Return (x, y) of the center of cell containing provided text 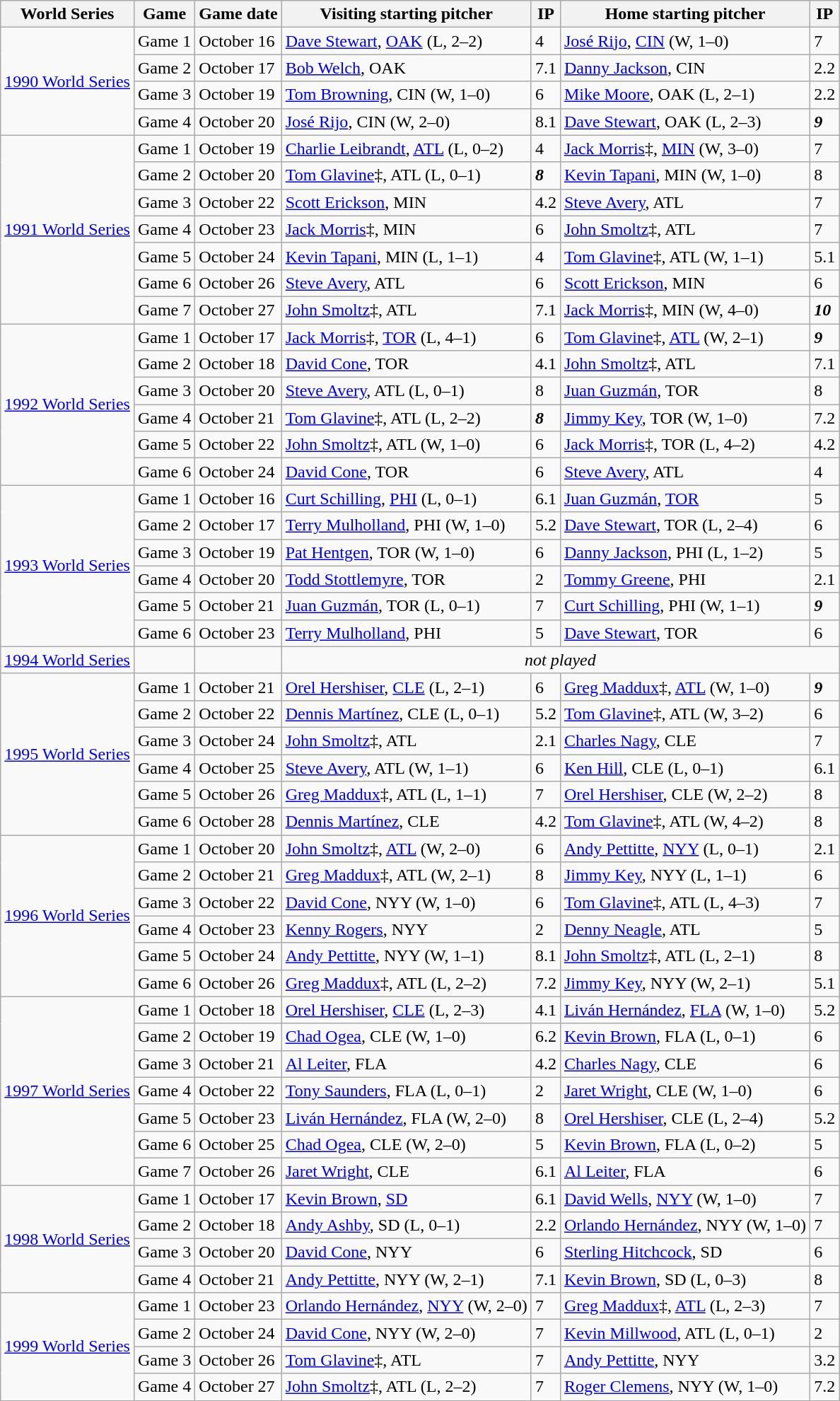
Jaret Wright, CLE (W, 1–0) (684, 1091)
Jimmy Key, NYY (L, 1–1) (684, 876)
Tom Glavine‡, ATL (W, 1–1) (684, 256)
1998 World Series (68, 1239)
Curt Schilling, PHI (W, 1–1) (684, 606)
Terry Mulholland, PHI (406, 633)
Liván Hernández, FLA (W, 1–0) (684, 1010)
Dave Stewart, TOR (684, 633)
6.2 (546, 1037)
Juan Guzmán, TOR (L, 0–1) (406, 606)
1991 World Series (68, 229)
Orel Hershiser, CLE (L, 2–1) (406, 687)
Kevin Tapani, MIN (L, 1–1) (406, 256)
Tom Glavine‡, ATL (406, 1360)
Andy Pettitte, NYY (W, 1–1) (406, 956)
Tony Saunders, FLA (L, 0–1) (406, 1091)
Tom Glavine‡, ATL (L, 0–1) (406, 175)
Jack Morris‡, TOR (L, 4–2) (684, 445)
Kevin Brown, SD (406, 1199)
1997 World Series (68, 1091)
José Rijo, CIN (W, 1–0) (684, 41)
Danny Jackson, PHI (L, 1–2) (684, 552)
Tom Glavine‡, ATL (L, 2–2) (406, 418)
Tom Browning, CIN (W, 1–0) (406, 95)
Jack Morris‡, TOR (L, 4–1) (406, 337)
1996 World Series (68, 916)
1992 World Series (68, 405)
David Cone, NYY (W, 2–0) (406, 1333)
Tom Glavine‡, ATL (W, 3–2) (684, 714)
Jack Morris‡, MIN (W, 4–0) (684, 310)
World Series (68, 14)
Kevin Brown, FLA (L, 0–2) (684, 1144)
Jaret Wright, CLE (406, 1171)
Chad Ogea, CLE (W, 2–0) (406, 1144)
Kevin Brown, FLA (L, 0–1) (684, 1037)
John Smoltz‡, ATL (L, 2–2) (406, 1387)
not played (560, 660)
José Rijo, CIN (W, 2–0) (406, 122)
Mike Moore, OAK (L, 2–1) (684, 95)
Orlando Hernández, NYY (W, 2–0) (406, 1306)
Dave Stewart, OAK (L, 2–2) (406, 41)
Jack Morris‡, MIN (406, 229)
1995 World Series (68, 754)
Roger Clemens, NYY (W, 1–0) (684, 1387)
Tommy Greene, PHI (684, 579)
Andy Pettitte, NYY (W, 2–1) (406, 1279)
John Smoltz‡, ATL (W, 2–0) (406, 849)
Kevin Brown, SD (L, 0–3) (684, 1279)
Steve Avery, ATL (L, 0–1) (406, 391)
Chad Ogea, CLE (W, 1–0) (406, 1037)
Game (164, 14)
Kenny Rogers, NYY (406, 929)
David Cone, NYY (406, 1252)
Jack Morris‡, MIN (W, 3–0) (684, 149)
Curt Schilling, PHI (L, 0–1) (406, 499)
Kevin Tapani, MIN (W, 1–0) (684, 175)
Dave Stewart, TOR (L, 2–4) (684, 525)
Todd Stottlemyre, TOR (406, 579)
1994 World Series (68, 660)
Orlando Hernández, NYY (W, 1–0) (684, 1226)
Visiting starting pitcher (406, 14)
Steve Avery, ATL (W, 1–1) (406, 767)
1999 World Series (68, 1347)
Dennis Martínez, CLE (L, 0–1) (406, 714)
Bob Welch, OAK (406, 68)
Andy Ashby, SD (L, 0–1) (406, 1226)
Orel Hershiser, CLE (L, 2–4) (684, 1117)
3.2 (824, 1360)
Andy Pettitte, NYY (L, 0–1) (684, 849)
Pat Hentgen, TOR (W, 1–0) (406, 552)
Jimmy Key, TOR (W, 1–0) (684, 418)
John Smoltz‡, ATL (W, 1–0) (406, 445)
Jimmy Key, NYY (W, 2–1) (684, 983)
Liván Hernández, FLA (W, 2–0) (406, 1117)
David Cone, NYY (W, 1–0) (406, 902)
Game date (238, 14)
Greg Maddux‡, ATL (W, 1–0) (684, 687)
October 28 (238, 822)
Orel Hershiser, CLE (L, 2–3) (406, 1010)
Dave Stewart, OAK (L, 2–3) (684, 122)
Orel Hershiser, CLE (W, 2–2) (684, 795)
Danny Jackson, CIN (684, 68)
John Smoltz‡, ATL (L, 2–1) (684, 956)
Charlie Leibrandt, ATL (L, 0–2) (406, 149)
Greg Maddux‡, ATL (L, 1–1) (406, 795)
Kevin Millwood, ATL (L, 0–1) (684, 1333)
Ken Hill, CLE (L, 0–1) (684, 767)
David Wells, NYY (W, 1–0) (684, 1199)
1990 World Series (68, 81)
1993 World Series (68, 566)
Terry Mulholland, PHI (W, 1–0) (406, 525)
Home starting pitcher (684, 14)
Dennis Martínez, CLE (406, 822)
Denny Neagle, ATL (684, 929)
Greg Maddux‡, ATL (W, 2–1) (406, 876)
10 (824, 310)
Tom Glavine‡, ATL (W, 4–2) (684, 822)
Greg Maddux‡, ATL (L, 2–3) (684, 1306)
Tom Glavine‡, ATL (L, 4–3) (684, 902)
Sterling Hitchcock, SD (684, 1252)
Greg Maddux‡, ATL (L, 2–2) (406, 983)
Andy Pettitte, NYY (684, 1360)
Tom Glavine‡, ATL (W, 2–1) (684, 337)
